Determine the [X, Y] coordinate at the center of the cell enclosing the given text.  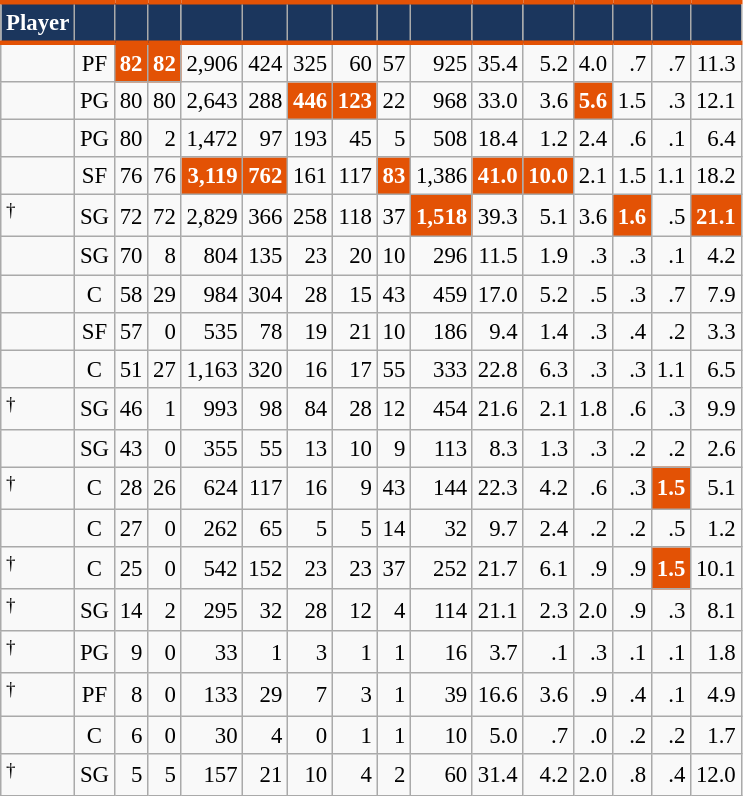
31.4 [497, 774]
11.5 [497, 256]
157 [212, 774]
3.3 [716, 331]
22 [394, 101]
296 [442, 256]
30 [212, 735]
114 [442, 610]
4.9 [716, 695]
46 [130, 408]
45 [354, 139]
2,643 [212, 101]
15 [354, 294]
762 [266, 176]
258 [310, 216]
118 [354, 216]
2,906 [212, 62]
20 [354, 256]
186 [442, 331]
333 [442, 369]
508 [442, 139]
7.9 [716, 294]
1.6 [632, 216]
65 [266, 528]
22.8 [497, 369]
1,518 [442, 216]
2.3 [548, 610]
459 [442, 294]
8.1 [716, 610]
33.0 [497, 101]
18.2 [716, 176]
17 [354, 369]
33 [212, 652]
804 [212, 256]
.8 [632, 774]
993 [212, 408]
21.6 [497, 408]
12.0 [716, 774]
123 [354, 101]
925 [442, 62]
1.4 [548, 331]
13 [310, 449]
542 [212, 568]
6 [130, 735]
17.0 [497, 294]
535 [212, 331]
968 [442, 101]
5.6 [592, 101]
Player [38, 22]
18.4 [497, 139]
.0 [592, 735]
3,119 [212, 176]
78 [266, 331]
10.0 [548, 176]
1,472 [212, 139]
98 [266, 408]
446 [310, 101]
325 [310, 62]
135 [266, 256]
5.0 [497, 735]
366 [266, 216]
84 [310, 408]
70 [130, 256]
16.6 [497, 695]
1,386 [442, 176]
12.1 [716, 101]
51 [130, 369]
161 [310, 176]
454 [442, 408]
624 [212, 488]
58 [130, 294]
97 [266, 139]
22.3 [497, 488]
355 [212, 449]
3.7 [497, 652]
8.3 [497, 449]
2.6 [716, 449]
11.3 [716, 62]
1.9 [548, 256]
4.0 [592, 62]
320 [266, 369]
9.9 [716, 408]
39 [442, 695]
1.7 [716, 735]
19 [310, 331]
9.7 [497, 528]
252 [442, 568]
304 [266, 294]
295 [212, 610]
10.1 [716, 568]
424 [266, 62]
7 [310, 695]
144 [442, 488]
83 [394, 176]
21.7 [497, 568]
133 [212, 695]
152 [266, 568]
984 [212, 294]
288 [266, 101]
1,163 [212, 369]
26 [164, 488]
193 [310, 139]
9.4 [497, 331]
6.3 [548, 369]
6.4 [716, 139]
113 [442, 449]
25 [130, 568]
35.4 [497, 62]
1.3 [548, 449]
6.1 [548, 568]
41.0 [497, 176]
2,829 [212, 216]
39.3 [497, 216]
262 [212, 528]
6.5 [716, 369]
